Return (x, y) of the center of cell containing provided text 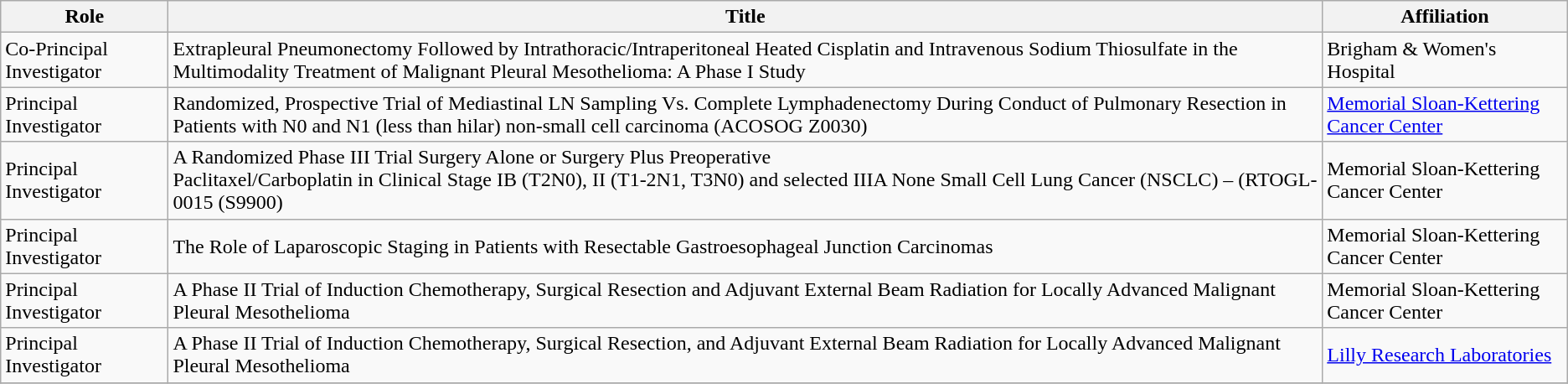
Brigham & Women's Hospital (1445, 60)
Role (85, 17)
Co-Principal Investigator (85, 60)
The Role of Laparoscopic Staging in Patients with Resectable Gastroesophageal Junction Carcinomas (745, 246)
Title (745, 17)
Affiliation (1445, 17)
Lilly Research Laboratories (1445, 355)
